Detect which cell encompasses the target text, then output its (x, y) center coordinate. 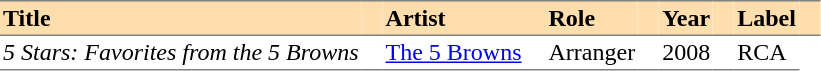
The 5 Browns (454, 53)
Artist (454, 18)
Label (766, 18)
Title (181, 18)
5 Stars: Favorites from the 5 Browns (181, 53)
Arranger (592, 53)
RCA (766, 53)
2008 (686, 53)
Year (686, 18)
Role (592, 18)
